Extract the [x, y] coordinate from the center of the cell holding the provided text.  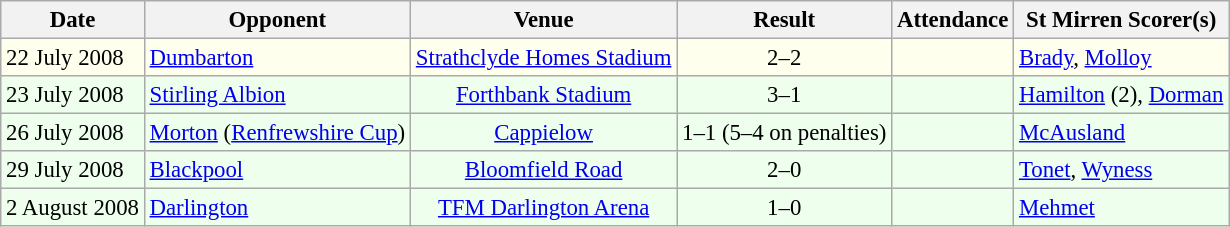
Result [784, 20]
Cappielow [543, 133]
29 July 2008 [73, 170]
Brady, Molloy [1122, 58]
3–1 [784, 95]
Strathclyde Homes Stadium [543, 58]
TFM Darlington Arena [543, 208]
Tonet, Wyness [1122, 170]
Bloomfield Road [543, 170]
1–0 [784, 208]
2–0 [784, 170]
Forthbank Stadium [543, 95]
2–2 [784, 58]
2 August 2008 [73, 208]
St Mirren Scorer(s) [1122, 20]
McAusland [1122, 133]
Date [73, 20]
Morton (Renfrewshire Cup) [277, 133]
Venue [543, 20]
Hamilton (2), Dorman [1122, 95]
23 July 2008 [73, 95]
Darlington [277, 208]
Mehmet [1122, 208]
Stirling Albion [277, 95]
Attendance [953, 20]
Dumbarton [277, 58]
Blackpool [277, 170]
Opponent [277, 20]
22 July 2008 [73, 58]
1–1 (5–4 on penalties) [784, 133]
26 July 2008 [73, 133]
